Identify which cell holds the provided text, then report its [x, y] central coordinate. 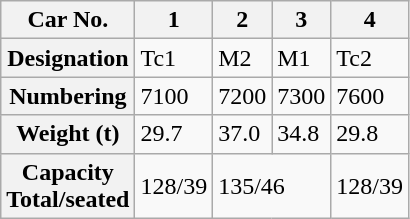
29.8 [370, 134]
7600 [370, 96]
7200 [242, 96]
Numbering [68, 96]
Weight (t) [68, 134]
2 [242, 20]
4 [370, 20]
7100 [174, 96]
Designation [68, 58]
CapacityTotal/seated [68, 186]
37.0 [242, 134]
Car No. [68, 20]
1 [174, 20]
3 [302, 20]
29.7 [174, 134]
7300 [302, 96]
Tc1 [174, 58]
Tc2 [370, 58]
M2 [242, 58]
34.8 [302, 134]
M1 [302, 58]
135/46 [272, 186]
